Extract the [x, y] coordinate from the center of the cell holding the provided text.  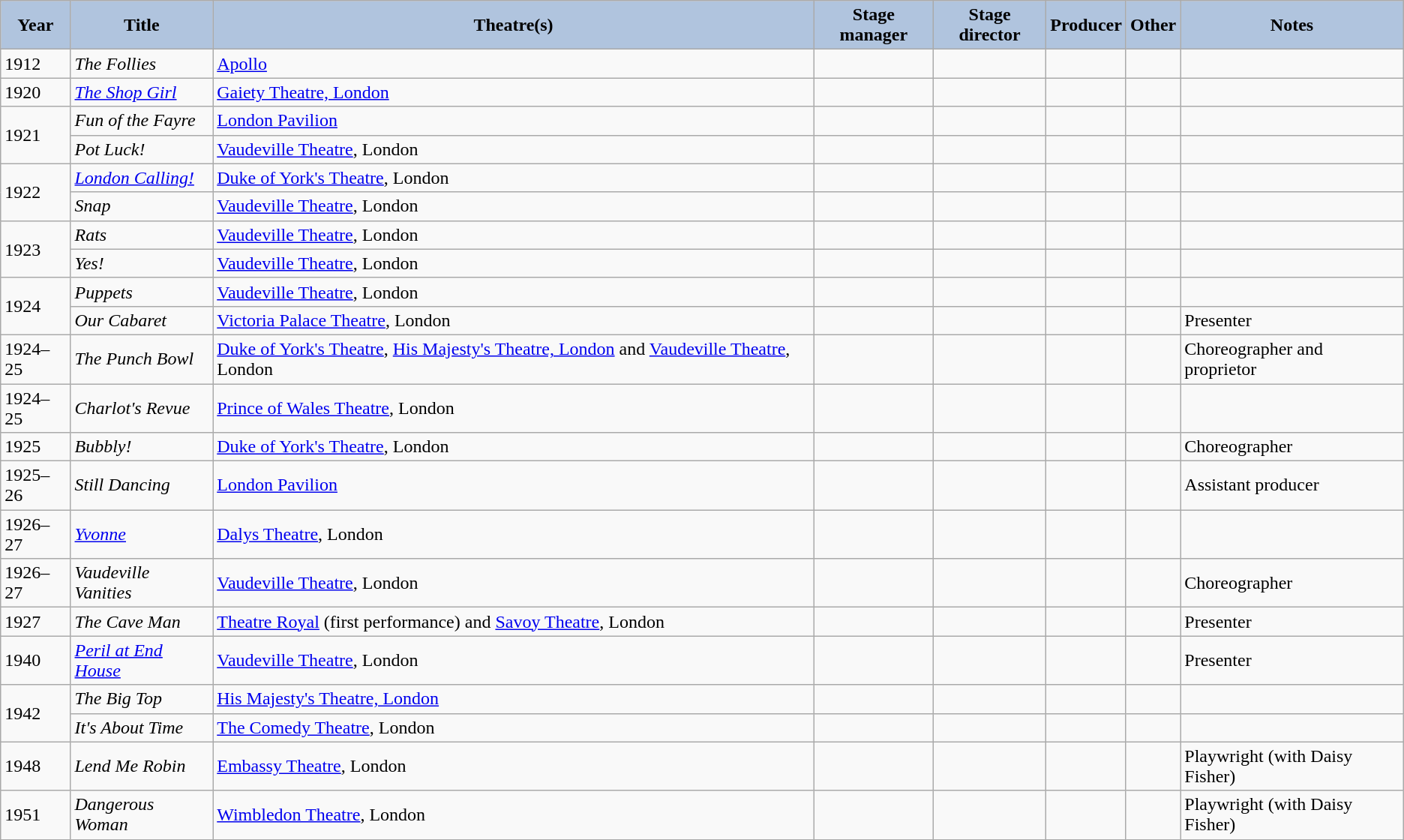
Apollo [514, 64]
Prince of Wales Theatre, London [514, 408]
Rats [142, 235]
Charlot's Revue [142, 408]
Pot Luck! [142, 149]
Notes [1291, 25]
Peril at End House [142, 660]
The Follies [142, 64]
Theatre(s) [514, 25]
Bubbly! [142, 447]
1951 [36, 814]
Lend Me Robin [142, 766]
Fun of the Fayre [142, 121]
Producer [1086, 25]
1927 [36, 622]
1923 [36, 249]
The Shop Girl [142, 92]
Yes! [142, 263]
Other [1153, 25]
Wimbledon Theatre, London [514, 814]
Puppets [142, 292]
1925 [36, 447]
The Comedy Theatre, London [514, 727]
Stage manager [873, 25]
1921 [36, 135]
Still Dancing [142, 486]
It's About Time [142, 727]
1912 [36, 64]
Yvonne [142, 534]
1922 [36, 192]
Vaudeville Vanities [142, 583]
His Majesty's Theatre, London [514, 699]
Title [142, 25]
1940 [36, 660]
1920 [36, 92]
1924 [36, 306]
The Big Top [142, 699]
The Cave Man [142, 622]
The Punch Bowl [142, 358]
Year [36, 25]
Dangerous Woman [142, 814]
Snap [142, 206]
1942 [36, 713]
London Calling! [142, 178]
Embassy Theatre, London [514, 766]
Choreographer and proprietor [1291, 358]
Gaiety Theatre, London [514, 92]
Stage director [990, 25]
1948 [36, 766]
Duke of York's Theatre, His Majesty's Theatre, London and Vaudeville Theatre, London [514, 358]
Assistant producer [1291, 486]
Victoria Palace Theatre, London [514, 320]
Theatre Royal (first performance) and Savoy Theatre, London [514, 622]
Our Cabaret [142, 320]
1925–26 [36, 486]
Dalys Theatre, London [514, 534]
